Identify which cell holds the provided text, then report its (x, y) central coordinate. 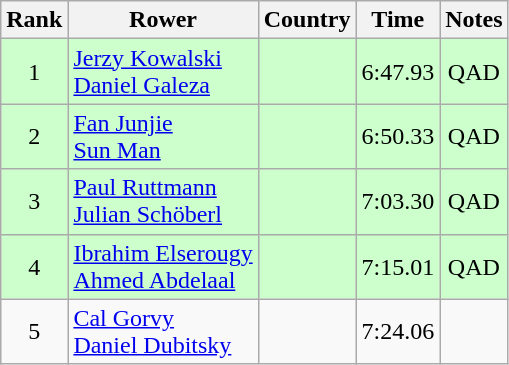
Jerzy KowalskiDaniel Galeza (163, 72)
7:03.30 (398, 202)
1 (34, 72)
Cal GorvyDaniel Dubitsky (163, 332)
Notes (474, 20)
2 (34, 136)
Country (307, 20)
Time (398, 20)
Ibrahim ElserougyAhmed Abdelaal (163, 266)
Rower (163, 20)
6:50.33 (398, 136)
3 (34, 202)
Rank (34, 20)
7:15.01 (398, 266)
Paul RuttmannJulian Schöberl (163, 202)
4 (34, 266)
6:47.93 (398, 72)
Fan JunjieSun Man (163, 136)
7:24.06 (398, 332)
5 (34, 332)
